Pinpoint the cell where the given text exists, returning its (X, Y) midpoint coordinate. 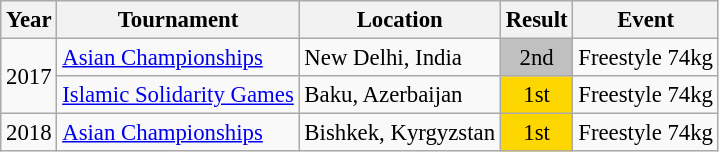
2nd (536, 58)
New Delhi, India (400, 58)
Baku, Azerbaijan (400, 95)
2017 (29, 76)
Year (29, 20)
Location (400, 20)
Event (646, 20)
Bishkek, Kyrgyzstan (400, 133)
2018 (29, 133)
Tournament (178, 20)
Result (536, 20)
Islamic Solidarity Games (178, 95)
